Return the (x, y) coordinate for the center point of the cell that contains the specified text.  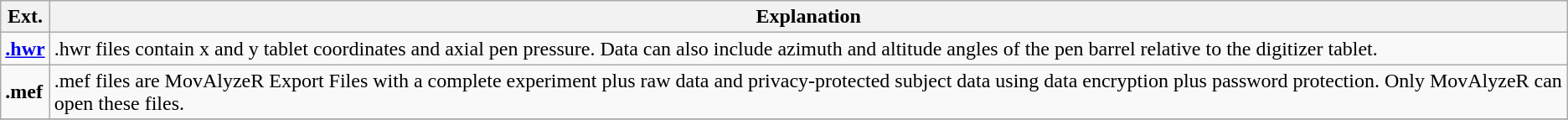
.mef (25, 92)
Ext. (25, 17)
Explanation (808, 17)
.hwr (25, 49)
